Extract the (x, y) coordinate from the center of the cell holding the provided text.  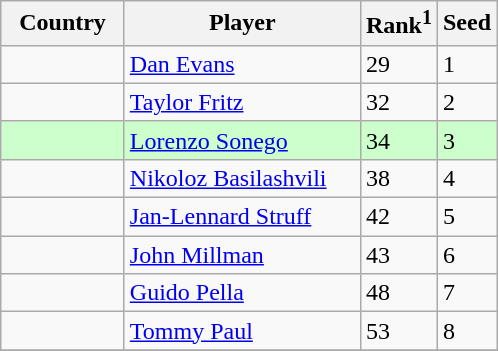
34 (398, 140)
43 (398, 255)
Seed (466, 24)
38 (398, 178)
Guido Pella (242, 293)
Jan-Lennard Struff (242, 217)
32 (398, 102)
John Millman (242, 255)
5 (466, 217)
Player (242, 24)
3 (466, 140)
Tommy Paul (242, 331)
48 (398, 293)
Dan Evans (242, 64)
Rank1 (398, 24)
1 (466, 64)
4 (466, 178)
53 (398, 331)
6 (466, 255)
8 (466, 331)
Nikoloz Basilashvili (242, 178)
Country (63, 24)
Lorenzo Sonego (242, 140)
Taylor Fritz (242, 102)
29 (398, 64)
42 (398, 217)
7 (466, 293)
2 (466, 102)
